Extract the [X, Y] coordinate from the center of the cell holding the provided text.  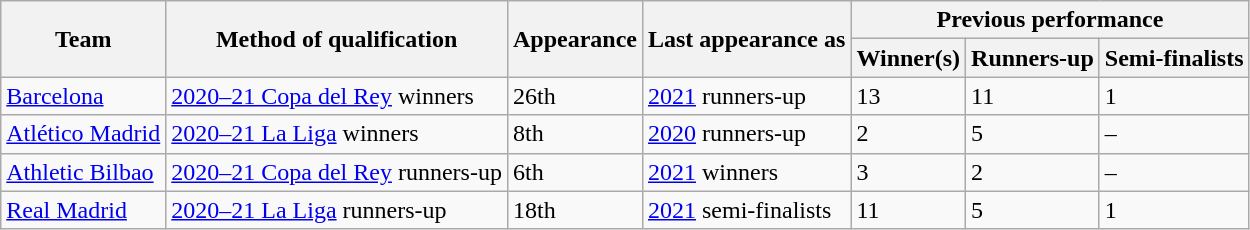
8th [574, 134]
2020–21 La Liga runners-up [337, 210]
2020–21 Copa del Rey runners-up [337, 172]
13 [908, 96]
Method of qualification [337, 39]
Team [84, 39]
Atlético Madrid [84, 134]
2020–21 La Liga winners [337, 134]
Runners-up [1033, 58]
2021 semi-finalists [746, 210]
Semi-finalists [1174, 58]
Winner(s) [908, 58]
2021 winners [746, 172]
2021 runners-up [746, 96]
Athletic Bilbao [84, 172]
26th [574, 96]
Previous performance [1050, 20]
18th [574, 210]
2020 runners-up [746, 134]
2020–21 Copa del Rey winners [337, 96]
6th [574, 172]
Barcelona [84, 96]
Real Madrid [84, 210]
Last appearance as [746, 39]
3 [908, 172]
Appearance [574, 39]
